From the cell containing the given text, extract its center point as [x, y] coordinate. 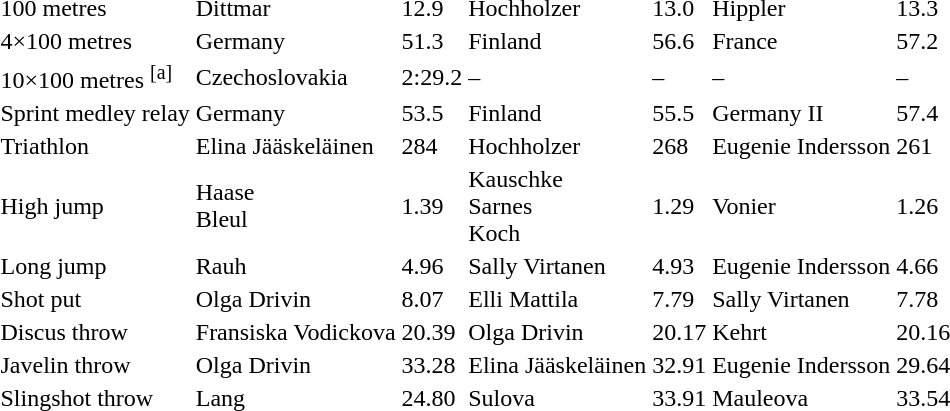
Czechoslovakia [296, 77]
France [802, 41]
55.5 [680, 113]
Kauschke Sarnes Koch [558, 206]
51.3 [432, 41]
Fransiska Vodickova [296, 332]
53.5 [432, 113]
4.93 [680, 266]
56.6 [680, 41]
20.17 [680, 332]
Hochholzer [558, 146]
33.28 [432, 365]
Kehrt [802, 332]
Germany II [802, 113]
32.91 [680, 365]
4.96 [432, 266]
8.07 [432, 299]
Vonier [802, 206]
Haase Bleul [296, 206]
284 [432, 146]
20.39 [432, 332]
1.39 [432, 206]
1.29 [680, 206]
2:29.2 [432, 77]
268 [680, 146]
7.79 [680, 299]
Elli Mattila [558, 299]
Rauh [296, 266]
